Provide the [X, Y] coordinate of the cell's center where the given text is located.  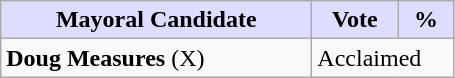
Vote [355, 20]
Doug Measures (X) [156, 58]
Acclaimed [383, 58]
Mayoral Candidate [156, 20]
% [426, 20]
